For the text-containing cell, return its midpoint in [x, y] coordinate format. 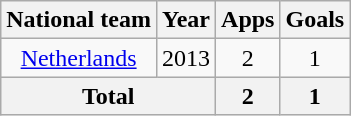
Goals [315, 20]
National team [79, 20]
Year [186, 20]
Apps [248, 20]
2013 [186, 58]
Netherlands [79, 58]
Total [108, 96]
